Pinpoint the cell where the given text exists, returning its [X, Y] midpoint coordinate. 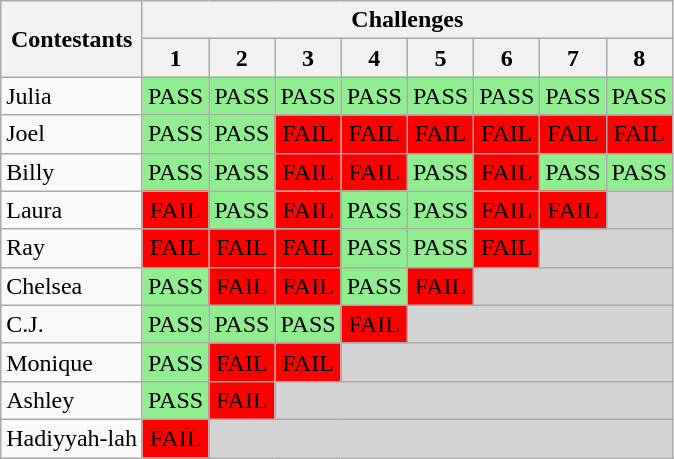
Julia [72, 96]
C.J. [72, 324]
Laura [72, 210]
4 [374, 58]
Challenges [407, 20]
3 [308, 58]
7 [573, 58]
Billy [72, 172]
Ashley [72, 400]
8 [639, 58]
2 [242, 58]
1 [175, 58]
5 [440, 58]
Ray [72, 248]
Chelsea [72, 286]
Contestants [72, 39]
6 [507, 58]
Joel [72, 134]
Hadiyyah-lah [72, 438]
Monique [72, 362]
